Locate the cell with the specified text and output its [x, y] center coordinate. 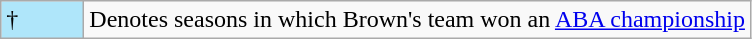
Denotes seasons in which Brown's team won an ABA championship [418, 20]
† [42, 20]
